From the cell containing the given text, extract its center point as [X, Y] coordinate. 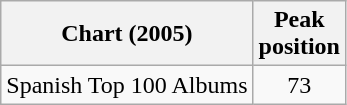
Peakposition [299, 34]
73 [299, 85]
Chart (2005) [127, 34]
Spanish Top 100 Albums [127, 85]
